For the text-containing cell, return its midpoint in [X, Y] coordinate format. 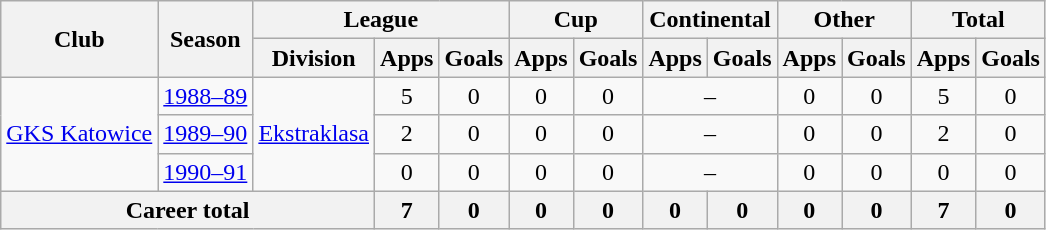
Season [206, 39]
Ekstraklasa [314, 134]
Club [80, 39]
Division [314, 58]
Continental [710, 20]
League [381, 20]
1988–89 [206, 96]
Total [978, 20]
Other [844, 20]
GKS Katowice [80, 134]
Career total [188, 210]
1990–91 [206, 172]
1989–90 [206, 134]
Cup [576, 20]
